For the text-containing cell, return its midpoint in [x, y] coordinate format. 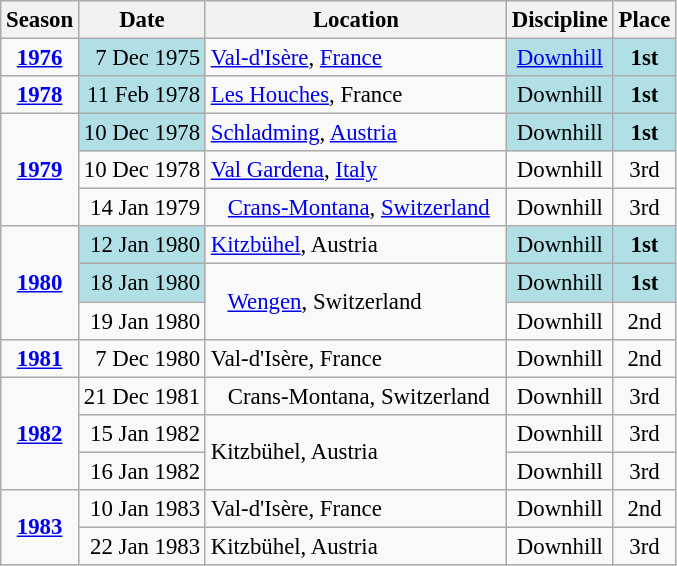
1980 [40, 282]
1983 [40, 528]
1979 [40, 170]
12 Jan 1980 [142, 245]
Location [356, 20]
10 Jan 1983 [142, 509]
1982 [40, 434]
15 Jan 1982 [142, 433]
19 Jan 1980 [142, 321]
1981 [40, 358]
16 Jan 1982 [142, 471]
Place [644, 20]
21 Dec 1981 [142, 396]
7 Dec 1980 [142, 358]
18 Jan 1980 [142, 283]
Schladming, Austria [356, 133]
1976 [40, 58]
Discipline [560, 20]
Date [142, 20]
1978 [40, 95]
11 Feb 1978 [142, 95]
22 Jan 1983 [142, 546]
14 Jan 1979 [142, 208]
Les Houches, France [356, 95]
Val Gardena, Italy [356, 170]
Season [40, 20]
Wengen, Switzerland [356, 302]
7 Dec 1975 [142, 58]
